Extract the (X, Y) coordinate from the center of the cell holding the provided text.  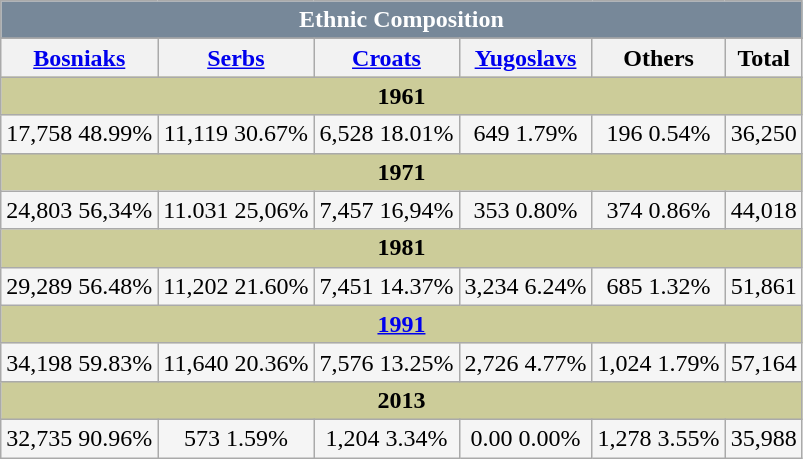
7,451 14.37% (386, 286)
685 1.32% (658, 286)
32,735 90.96% (80, 438)
Ethnic Composition (402, 20)
6,528 18.01% (386, 134)
1,278 3.55% (658, 438)
7,457 16,94% (386, 210)
374 0.86% (658, 210)
2,726 4.77% (526, 362)
2013 (402, 400)
196 0.54% (658, 134)
3,234 6.24% (526, 286)
573 1.59% (236, 438)
11,640 20.36% (236, 362)
24,803 56,34% (80, 210)
34,198 59.83% (80, 362)
11,119 30.67% (236, 134)
11,202 21.60% (236, 286)
11.031 25,06% (236, 210)
29,289 56.48% (80, 286)
Croats (386, 58)
Bosniaks (80, 58)
Others (658, 58)
51,861 (764, 286)
1981 (402, 248)
353 0.80% (526, 210)
649 1.79% (526, 134)
17,758 48.99% (80, 134)
35,988 (764, 438)
36,250 (764, 134)
0.00 0.00% (526, 438)
57,164 (764, 362)
7,576 13.25% (386, 362)
1971 (402, 172)
Total (764, 58)
1991 (402, 324)
44,018 (764, 210)
Yugoslavs (526, 58)
1961 (402, 96)
1,024 1.79% (658, 362)
1,204 3.34% (386, 438)
Serbs (236, 58)
